For the text-containing cell, return its midpoint in (X, Y) coordinate format. 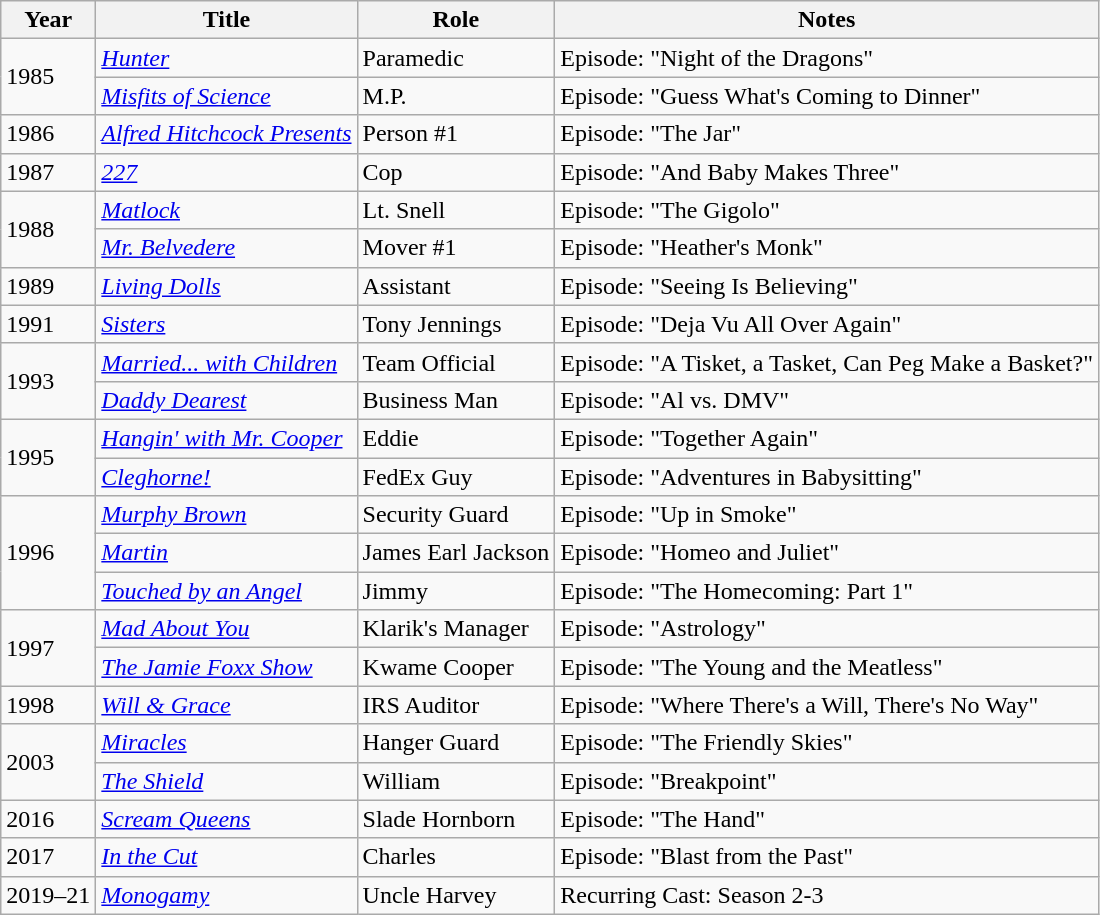
Role (456, 20)
Year (48, 20)
Martin (226, 553)
1991 (48, 324)
Business Man (456, 400)
1989 (48, 286)
M.P. (456, 96)
William (456, 781)
Cop (456, 172)
2016 (48, 819)
1995 (48, 457)
Mad About You (226, 629)
Episode: "Night of the Dragons" (827, 58)
Title (226, 20)
FedEx Guy (456, 477)
Cleghorne! (226, 477)
Person #1 (456, 134)
The Jamie Foxx Show (226, 667)
Episode: "Blast from the Past" (827, 857)
Married... with Children (226, 362)
Hunter (226, 58)
Recurring Cast: Season 2-3 (827, 895)
In the Cut (226, 857)
Mr. Belvedere (226, 248)
1996 (48, 553)
Klarik's Manager (456, 629)
1997 (48, 648)
Charles (456, 857)
Jimmy (456, 591)
Episode: "Where There's a Will, There's No Way" (827, 705)
Daddy Dearest (226, 400)
Tony Jennings (456, 324)
2003 (48, 762)
Mover #1 (456, 248)
Alfred Hitchcock Presents (226, 134)
Assistant (456, 286)
Hangin' with Mr. Cooper (226, 438)
Episode: "And Baby Makes Three" (827, 172)
Living Dolls (226, 286)
Episode: "Astrology" (827, 629)
Episode: "Together Again" (827, 438)
1988 (48, 229)
227 (226, 172)
1998 (48, 705)
1986 (48, 134)
Team Official (456, 362)
Slade Hornborn (456, 819)
Episode: "Up in Smoke" (827, 515)
Touched by an Angel (226, 591)
Episode: "The Hand" (827, 819)
Hanger Guard (456, 743)
Lt. Snell (456, 210)
Episode: "Al vs. DMV" (827, 400)
Eddie (456, 438)
Episode: "Heather's Monk" (827, 248)
Uncle Harvey (456, 895)
Episode: "Adventures in Babysitting" (827, 477)
Paramedic (456, 58)
Episode: "The Gigolo" (827, 210)
Murphy Brown (226, 515)
IRS Auditor (456, 705)
Episode: "A Tisket, a Tasket, Can Peg Make a Basket?" (827, 362)
The Shield (226, 781)
Episode: "Breakpoint" (827, 781)
Episode: "The Friendly Skies" (827, 743)
Episode: "Deja Vu All Over Again" (827, 324)
James Earl Jackson (456, 553)
Episode: "The Young and the Meatless" (827, 667)
Notes (827, 20)
Matlock (226, 210)
2019–21 (48, 895)
Episode: "Homeo and Juliet" (827, 553)
Scream Queens (226, 819)
Episode: "The Homecoming: Part 1" (827, 591)
Kwame Cooper (456, 667)
Will & Grace (226, 705)
Episode: "Guess What's Coming to Dinner" (827, 96)
1987 (48, 172)
1985 (48, 77)
Misfits of Science (226, 96)
1993 (48, 381)
Sisters (226, 324)
Monogamy (226, 895)
2017 (48, 857)
Security Guard (456, 515)
Episode: "The Jar" (827, 134)
Episode: "Seeing Is Believing" (827, 286)
Miracles (226, 743)
